For the text-containing cell, return its midpoint in [x, y] coordinate format. 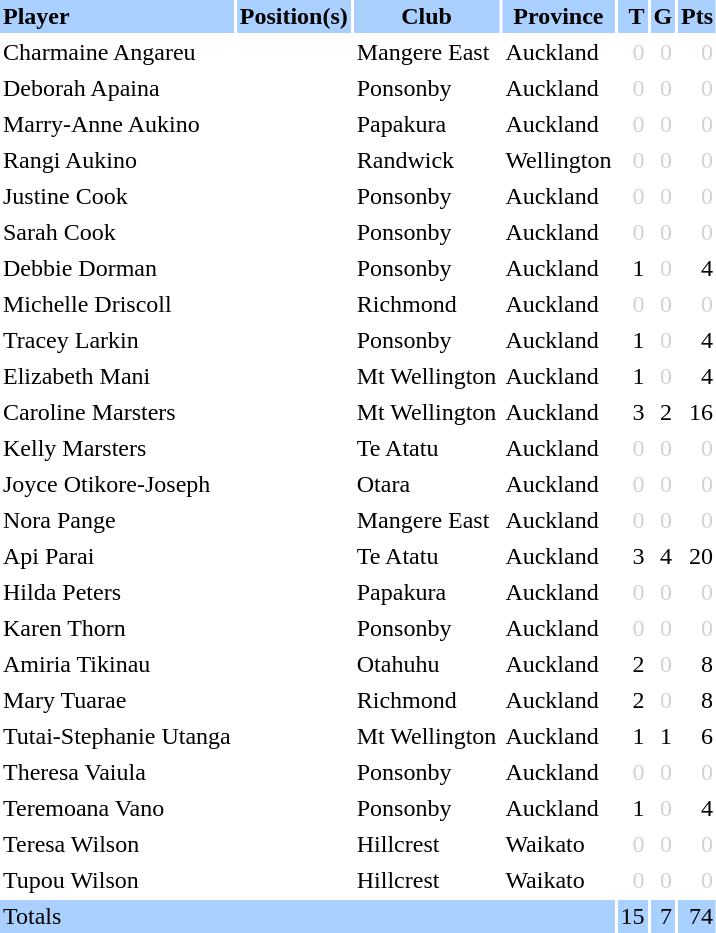
Hilda Peters [117, 592]
Club [427, 16]
Api Parai [117, 556]
6 [697, 736]
Otara [427, 484]
Michelle Driscoll [117, 304]
G [662, 16]
Wellington [558, 160]
Pts [697, 16]
Debbie Dorman [117, 268]
Sarah Cook [117, 232]
Totals [307, 916]
Kelly Marsters [117, 448]
T [632, 16]
Position(s) [294, 16]
Elizabeth Mani [117, 376]
Player [117, 16]
Charmaine Angareu [117, 52]
Justine Cook [117, 196]
16 [697, 412]
Nora Pange [117, 520]
20 [697, 556]
Marry-Anne Aukino [117, 124]
Teremoana Vano [117, 808]
Tutai-Stephanie Utanga [117, 736]
Caroline Marsters [117, 412]
Amiria Tikinau [117, 664]
Province [558, 16]
Theresa Vaiula [117, 772]
15 [632, 916]
Rangi Aukino [117, 160]
Joyce Otikore-Joseph [117, 484]
Tupou Wilson [117, 880]
74 [697, 916]
7 [662, 916]
Deborah Apaina [117, 88]
Teresa Wilson [117, 844]
Randwick [427, 160]
Karen Thorn [117, 628]
Otahuhu [427, 664]
Mary Tuarae [117, 700]
Tracey Larkin [117, 340]
